From the cell containing the given text, extract its center point as (x, y) coordinate. 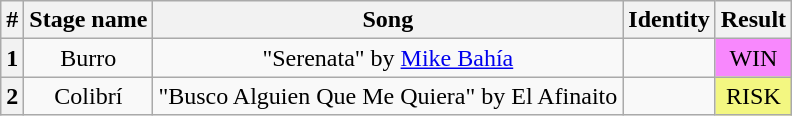
Stage name (88, 20)
"Serenata" by Mike Bahía (388, 58)
"Busco Alguien Que Me Quiera" by El Afinaito (388, 96)
RISK (753, 96)
Identity (669, 20)
Song (388, 20)
# (12, 20)
2 (12, 96)
Colibrí (88, 96)
Burro (88, 58)
1 (12, 58)
Result (753, 20)
WIN (753, 58)
